Determine the (X, Y) coordinate at the center of the cell enclosing the given text.  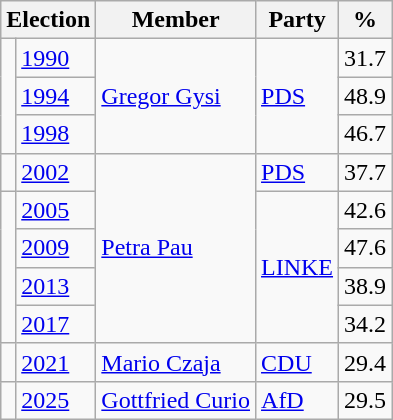
31.7 (366, 58)
1998 (56, 134)
Election (48, 20)
37.7 (366, 172)
2013 (56, 286)
1990 (56, 58)
47.6 (366, 248)
2021 (56, 362)
34.2 (366, 324)
29.4 (366, 362)
2002 (56, 172)
2009 (56, 248)
48.9 (366, 96)
Party (298, 20)
46.7 (366, 134)
LINKE (298, 267)
Gottfried Curio (176, 400)
2025 (56, 400)
38.9 (366, 286)
Member (176, 20)
2005 (56, 210)
% (366, 20)
Petra Pau (176, 248)
CDU (298, 362)
Gregor Gysi (176, 96)
1994 (56, 96)
2017 (56, 324)
AfD (298, 400)
42.6 (366, 210)
Mario Czaja (176, 362)
29.5 (366, 400)
